Determine the (X, Y) coordinate at the center of the cell enclosing the given text.  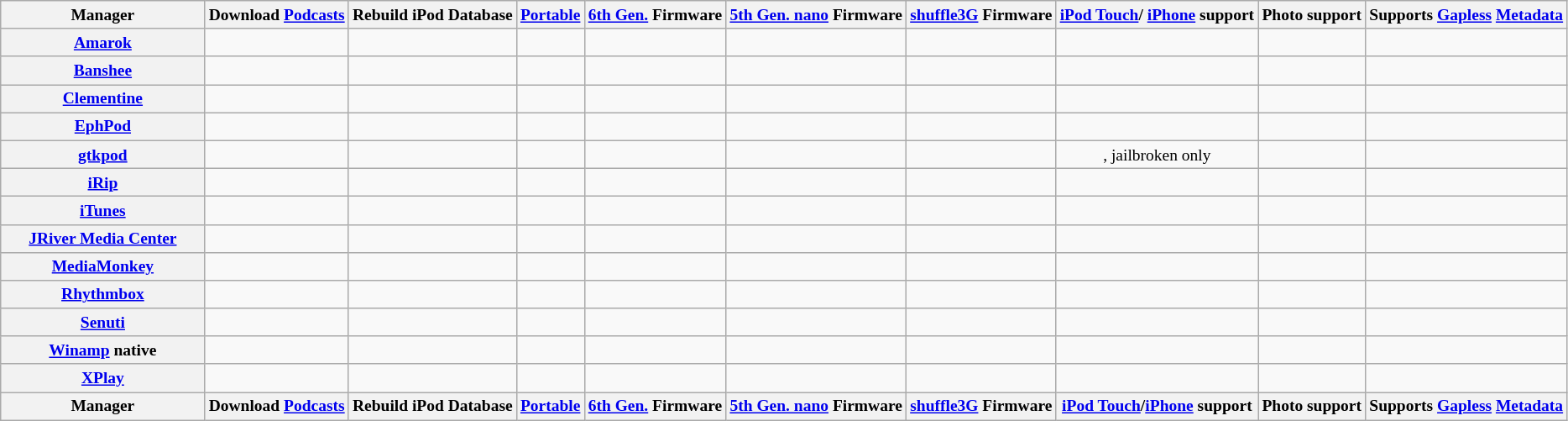
MediaMonkey (102, 266)
Winamp native (102, 350)
iPod Touch/ iPhone support (1157, 15)
EphPod (102, 126)
iPod Touch/iPhone support (1157, 407)
XPlay (102, 378)
Senuti (102, 323)
iTunes (102, 210)
gtkpod (102, 155)
Banshee (102, 71)
, jailbroken only (1157, 155)
JRiver Media Center (102, 239)
Clementine (102, 99)
Amarok (102, 42)
iRip (102, 182)
Rhythmbox (102, 294)
